Capture the cell that displays the provided text and extract its (X, Y) central coordinate. 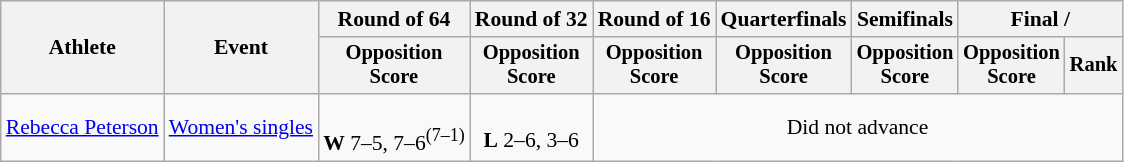
Women's singles (241, 128)
Final / (1040, 19)
W 7–5, 7–6(7–1) (394, 128)
Semifinals (906, 19)
Round of 16 (654, 19)
Round of 64 (394, 19)
Round of 32 (532, 19)
Quarterfinals (784, 19)
Rank (1094, 66)
L 2–6, 3–6 (532, 128)
Athlete (82, 48)
Did not advance (858, 128)
Event (241, 48)
Rebecca Peterson (82, 128)
